Identify which cell holds the provided text, then report its (X, Y) central coordinate. 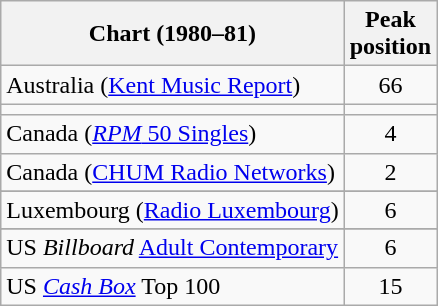
Chart (1980–81) (172, 34)
Australia (Kent Music Report) (172, 85)
Canada (RPM 50 Singles) (172, 134)
US Billboard Adult Contemporary (172, 248)
Luxembourg (Radio Luxembourg) (172, 210)
Canada (CHUM Radio Networks) (172, 172)
US Cash Box Top 100 (172, 286)
Peakposition (390, 34)
66 (390, 85)
15 (390, 286)
4 (390, 134)
2 (390, 172)
